Capture the cell that displays the provided text and extract its [x, y] central coordinate. 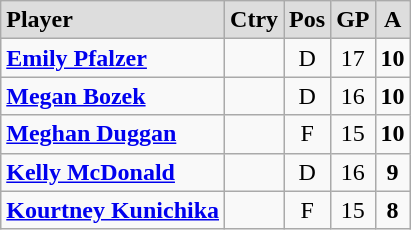
Pos [308, 20]
8 [392, 210]
Ctry [254, 20]
17 [353, 58]
Player [113, 20]
Emily Pfalzer [113, 58]
Kelly McDonald [113, 172]
GP [353, 20]
Meghan Duggan [113, 134]
Megan Bozek [113, 96]
9 [392, 172]
A [392, 20]
Kourtney Kunichika [113, 210]
